Provide the [x, y] coordinate of the cell's center where the given text is located.  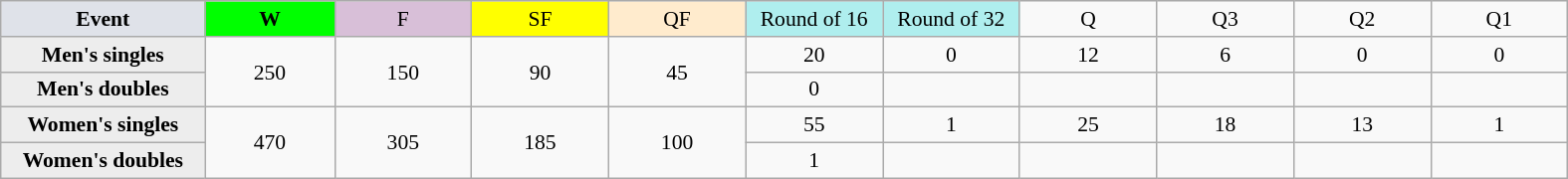
6 [1226, 55]
470 [270, 143]
Women's doubles [104, 161]
Event [104, 19]
90 [541, 72]
13 [1362, 125]
Round of 16 [814, 19]
305 [403, 143]
25 [1088, 125]
Q [1088, 19]
W [270, 19]
Q3 [1226, 19]
18 [1226, 125]
100 [677, 143]
Q1 [1499, 19]
QF [677, 19]
150 [403, 72]
250 [270, 72]
55 [814, 125]
20 [814, 55]
Men's singles [104, 55]
12 [1088, 55]
Q2 [1362, 19]
185 [541, 143]
45 [677, 72]
SF [541, 19]
F [403, 19]
Round of 32 [951, 19]
Men's doubles [104, 89]
Women's singles [104, 125]
